Provide the (x, y) coordinate of the cell's center where the given text is located.  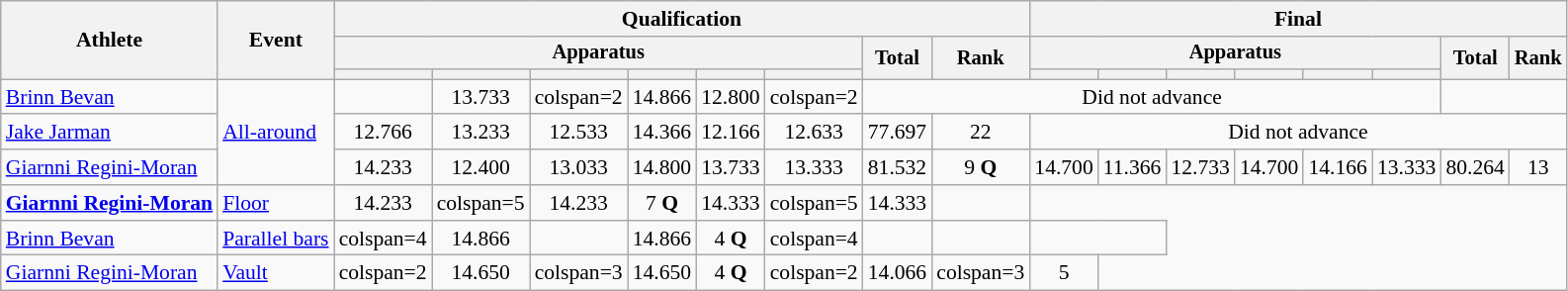
81.532 (898, 167)
77.697 (898, 133)
12.533 (579, 133)
14.066 (898, 273)
Vault (275, 273)
13 (1538, 167)
7 Q (662, 203)
80.264 (1475, 167)
Final (1297, 19)
Event (275, 40)
Qualification (682, 19)
11.366 (1133, 167)
14.800 (662, 167)
12.633 (815, 133)
9 Q (981, 167)
12.400 (480, 167)
Athlete (109, 40)
Jake Jarman (109, 133)
14.366 (662, 133)
12.766 (384, 133)
Floor (275, 203)
22 (981, 133)
All-around (275, 133)
13.033 (579, 167)
Parallel bars (275, 239)
12.800 (730, 97)
12.166 (730, 133)
5 (1064, 273)
13.233 (480, 133)
14.166 (1337, 167)
12.733 (1200, 167)
